Locate the cell with the specified text and output its [x, y] center coordinate. 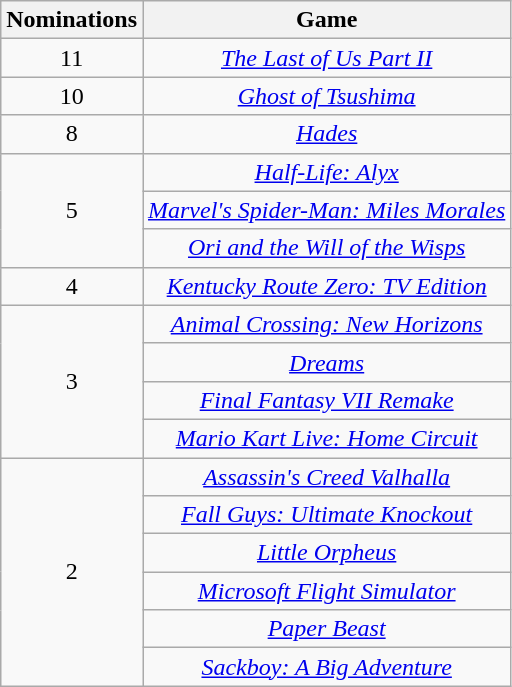
4 [72, 286]
Hades [326, 134]
Marvel's Spider-Man: Miles Morales [326, 210]
3 [72, 381]
Mario Kart Live: Home Circuit [326, 438]
Final Fantasy VII Remake [326, 400]
Sackboy: A Big Adventure [326, 667]
Ghost of Tsushima [326, 96]
5 [72, 210]
2 [72, 572]
Microsoft Flight Simulator [326, 591]
Kentucky Route Zero: TV Edition [326, 286]
Animal Crossing: New Horizons [326, 324]
Paper Beast [326, 629]
Fall Guys: Ultimate Knockout [326, 515]
Half-Life: Alyx [326, 172]
Little Orpheus [326, 553]
The Last of Us Part II [326, 58]
Game [326, 20]
Assassin's Creed Valhalla [326, 477]
8 [72, 134]
Nominations [72, 20]
Ori and the Will of the Wisps [326, 248]
11 [72, 58]
10 [72, 96]
Dreams [326, 362]
